Output the (X, Y) coordinate of the center of the cell containing the given text.  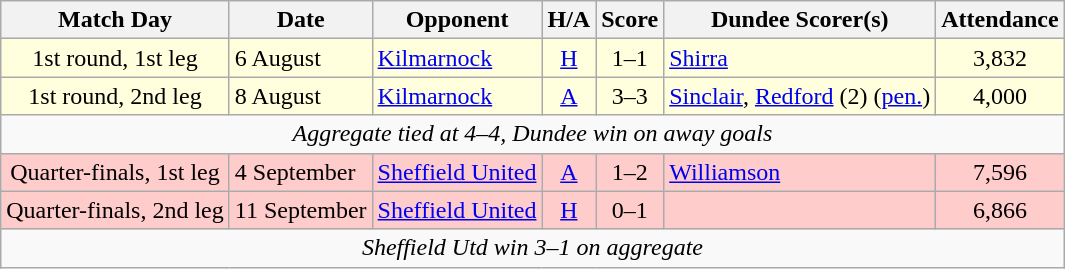
Attendance (1000, 20)
1–1 (630, 58)
7,596 (1000, 172)
Quarter-finals, 2nd leg (116, 210)
8 August (300, 96)
1st round, 1st leg (116, 58)
4 September (300, 172)
Match Day (116, 20)
4,000 (1000, 96)
Williamson (800, 172)
Dundee Scorer(s) (800, 20)
Sheffield Utd win 3–1 on aggregate (532, 248)
Opponent (457, 20)
11 September (300, 210)
H/A (569, 20)
Sinclair, Redford (2) (pen.) (800, 96)
Shirra (800, 58)
3–3 (630, 96)
6 August (300, 58)
3,832 (1000, 58)
1st round, 2nd leg (116, 96)
Score (630, 20)
0–1 (630, 210)
1–2 (630, 172)
Quarter-finals, 1st leg (116, 172)
Date (300, 20)
6,866 (1000, 210)
Aggregate tied at 4–4, Dundee win on away goals (532, 134)
